Capture the cell that displays the provided text and extract its (X, Y) central coordinate. 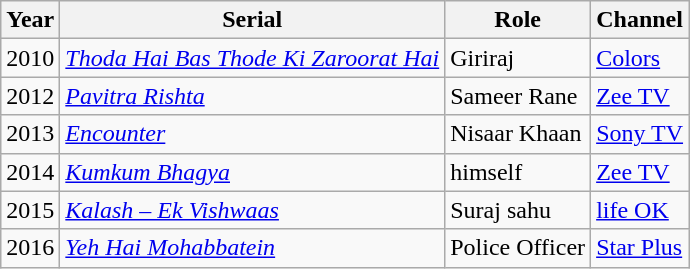
Yeh Hai Mohabbatein (252, 248)
himself (518, 172)
Role (518, 20)
Year (30, 20)
Police Officer (518, 248)
Encounter (252, 134)
Suraj sahu (518, 210)
Kalash – Ek Vishwaas (252, 210)
Giriraj (518, 58)
Sony TV (640, 134)
Kumkum Bhagya (252, 172)
Serial (252, 20)
2012 (30, 96)
2010 (30, 58)
Channel (640, 20)
2015 (30, 210)
Sameer Rane (518, 96)
life OK (640, 210)
2016 (30, 248)
Nisaar Khaan (518, 134)
2013 (30, 134)
Star Plus (640, 248)
Pavitra Rishta (252, 96)
Thoda Hai Bas Thode Ki Zaroorat Hai (252, 58)
Colors (640, 58)
2014 (30, 172)
